Identify which cell holds the provided text, then report its (X, Y) central coordinate. 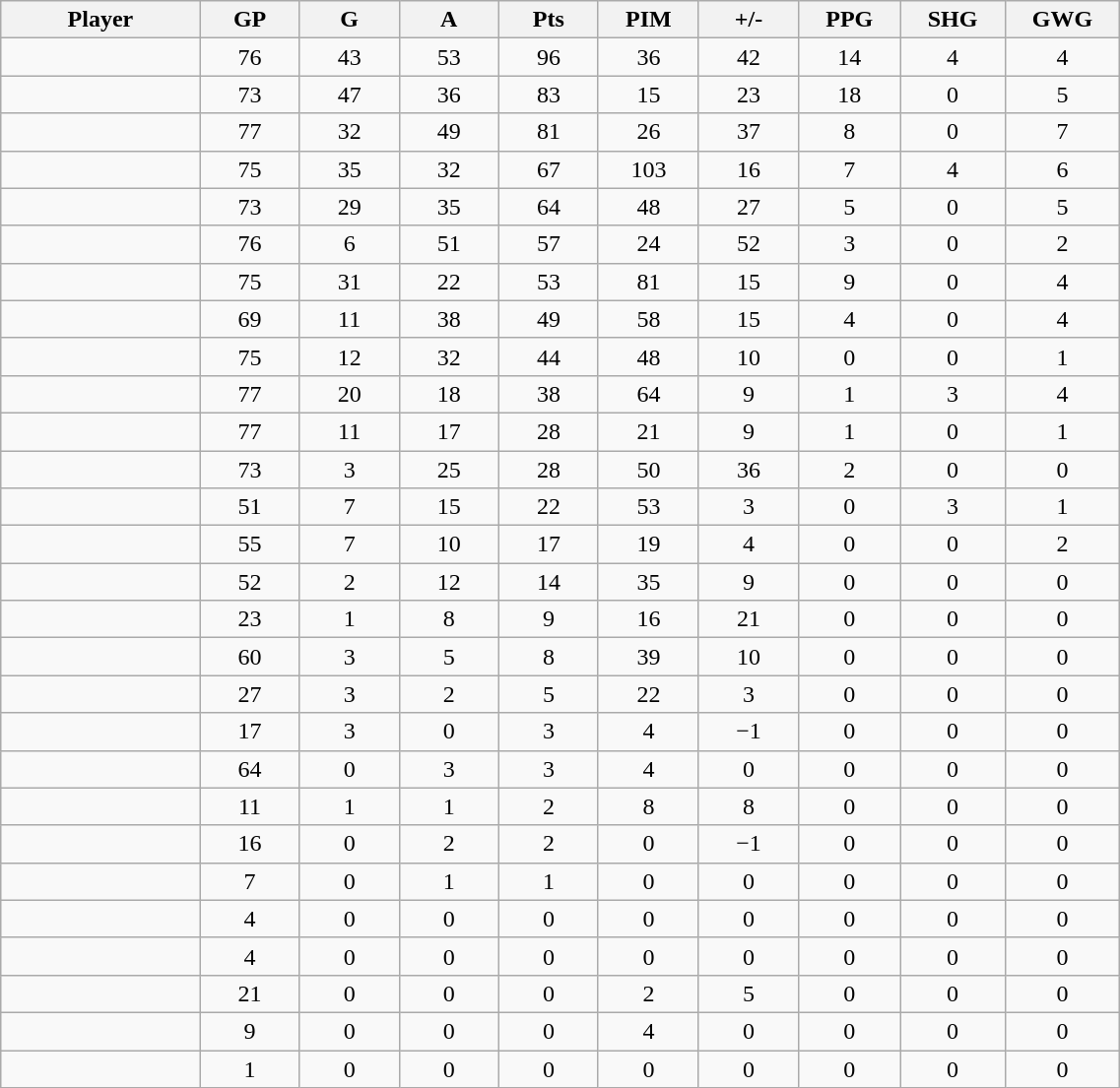
50 (648, 470)
96 (548, 57)
57 (548, 244)
A (449, 20)
G (349, 20)
83 (548, 95)
55 (250, 544)
29 (349, 207)
20 (349, 394)
GP (250, 20)
Player (100, 20)
37 (749, 132)
69 (250, 319)
103 (648, 169)
58 (648, 319)
67 (548, 169)
Pts (548, 20)
GWG (1062, 20)
SHG (953, 20)
PPG (849, 20)
39 (648, 657)
24 (648, 244)
60 (250, 657)
19 (648, 544)
44 (548, 356)
31 (349, 282)
43 (349, 57)
26 (648, 132)
PIM (648, 20)
42 (749, 57)
+/- (749, 20)
25 (449, 470)
47 (349, 95)
